Identify which cell holds the provided text, then report its [x, y] central coordinate. 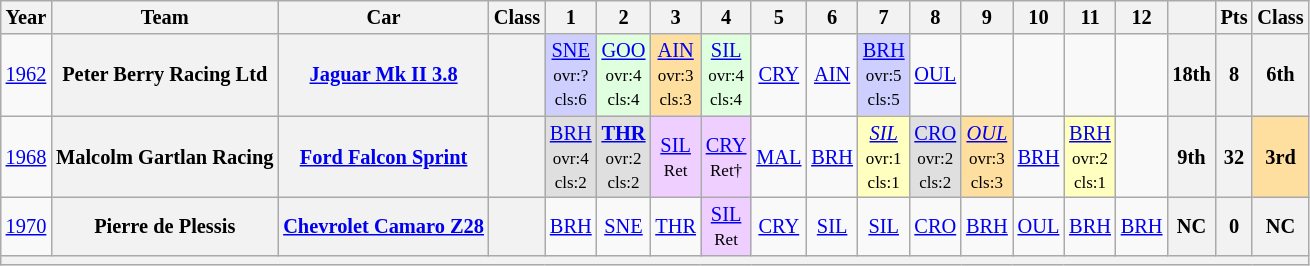
3 [675, 17]
SNEovr:?cls:6 [571, 75]
SILovr:1cls:1 [884, 157]
Jaguar Mk II 3.8 [384, 75]
Peter Berry Racing Ltd [164, 75]
7 [884, 17]
BRHovr:5cls:5 [884, 75]
11 [1090, 17]
AINovr:3cls:3 [675, 75]
THR [675, 226]
AIN [832, 75]
OULovr:3cls:3 [987, 157]
Chevrolet Camaro Z28 [384, 226]
1968 [26, 157]
SNE [624, 226]
0 [1234, 226]
10 [1039, 17]
THRovr:2cls:2 [624, 157]
CRYRet† [726, 157]
Ford Falcon Sprint [384, 157]
18th [1191, 75]
12 [1142, 17]
SILovr:4cls:4 [726, 75]
1 [571, 17]
BRHovr:4cls:2 [571, 157]
6 [832, 17]
9 [987, 17]
5 [778, 17]
Car [384, 17]
CROovr:2cls:2 [935, 157]
32 [1234, 157]
4 [726, 17]
Malcolm Gartlan Racing [164, 157]
1970 [26, 226]
1962 [26, 75]
9th [1191, 157]
6th [1280, 75]
Team [164, 17]
MAL [778, 157]
3rd [1280, 157]
Pts [1234, 17]
CRO [935, 226]
GOOovr:4cls:4 [624, 75]
Pierre de Plessis [164, 226]
Year [26, 17]
2 [624, 17]
BRHovr:2cls:1 [1090, 157]
